Scan for the cell matching the given text and deliver its [X, Y] coordinate at center. 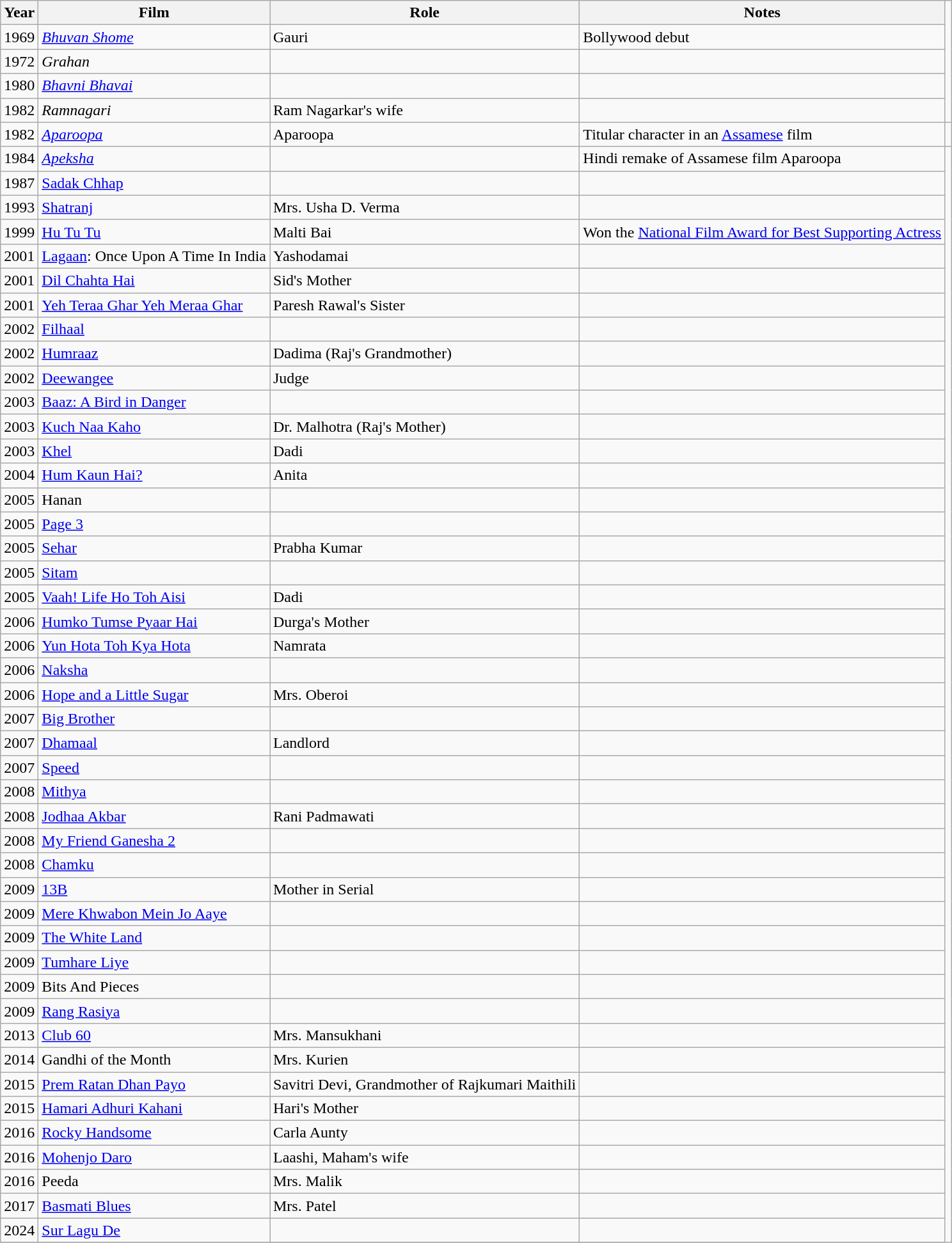
13B [154, 889]
2017 [19, 1206]
Hanan [154, 500]
1980 [19, 86]
Mithya [154, 792]
Dhamaal [154, 743]
Yun Hota Toh Kya Hota [154, 645]
Carla Aunty [425, 1133]
Paresh Rawal's Sister [425, 305]
Chamku [154, 865]
Club 60 [154, 1035]
Durga's Mother [425, 621]
Mohenjo Daro [154, 1157]
2024 [19, 1230]
Ram Nagarkar's wife [425, 110]
Hope and a Little Sugar [154, 694]
Rani Padmawati [425, 816]
Page 3 [154, 524]
Notes [763, 13]
Tumhare Liye [154, 962]
Gandhi of the Month [154, 1059]
Titular character in an Assamese film [763, 134]
Mere Khwabon Mein Jo Aaye [154, 914]
Judge [425, 378]
Khel [154, 451]
Year [19, 13]
Mrs. Kurien [425, 1059]
Rocky Handsome [154, 1133]
Film [154, 13]
Dil Chahta Hai [154, 280]
Mrs. Mansukhani [425, 1035]
Speed [154, 768]
Role [425, 13]
Savitri Devi, Grandmother of Rajkumari Maithili [425, 1084]
Bhavni Bhavai [154, 86]
Humraaz [154, 354]
Basmati Blues [154, 1206]
Bollywood debut [763, 37]
Deewangee [154, 378]
2014 [19, 1059]
Won the National Film Award for Best Supporting Actress [763, 232]
Laashi, Maham's wife [425, 1157]
My Friend Ganesha 2 [154, 841]
Filhaal [154, 329]
Prem Ratan Dhan Payo [154, 1084]
Peeda [154, 1182]
Lagaan: Once Upon A Time In India [154, 256]
Humko Tumse Pyaar Hai [154, 621]
1987 [19, 183]
Vaah! Life Ho Toh Aisi [154, 597]
Yeh Teraa Ghar Yeh Meraa Ghar [154, 305]
Grahan [154, 61]
Malti Bai [425, 232]
Shatranj [154, 207]
Sadak Chhap [154, 183]
2004 [19, 475]
Naksha [154, 670]
1993 [19, 207]
Baaz: A Bird in Danger [154, 402]
The White Land [154, 938]
Dr. Malhotra (Raj's Mother) [425, 427]
2013 [19, 1035]
Sid's Mother [425, 280]
Apeksha [154, 159]
Mother in Serial [425, 889]
Sitam [154, 573]
Ramnagari [154, 110]
Namrata [425, 645]
Mrs. Oberoi [425, 694]
Hu Tu Tu [154, 232]
1969 [19, 37]
1999 [19, 232]
Landlord [425, 743]
Bits And Pieces [154, 986]
Rang Rasiya [154, 1011]
1984 [19, 159]
Sehar [154, 548]
Gauri [425, 37]
Hindi remake of Assamese film Aparoopa [763, 159]
Hamari Adhuri Kahani [154, 1109]
Mrs. Usha D. Verma [425, 207]
Anita [425, 475]
Bhuvan Shome [154, 37]
Kuch Naa Kaho [154, 427]
Hari's Mother [425, 1109]
Jodhaa Akbar [154, 816]
1972 [19, 61]
Big Brother [154, 719]
Prabha Kumar [425, 548]
Hum Kaun Hai? [154, 475]
Mrs. Patel [425, 1206]
Yashodamai [425, 256]
Sur Lagu De [154, 1230]
Mrs. Malik [425, 1182]
Dadima (Raj's Grandmother) [425, 354]
